For the text-containing cell, return its midpoint in (x, y) coordinate format. 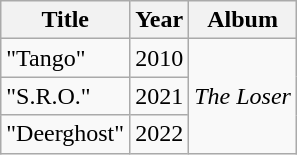
Title (66, 20)
2021 (160, 96)
"S.R.O." (66, 96)
"Tango" (66, 58)
The Loser (243, 96)
"Deerghost" (66, 134)
2010 (160, 58)
Year (160, 20)
2022 (160, 134)
Album (243, 20)
